From the cell containing the given text, extract its center point as [X, Y] coordinate. 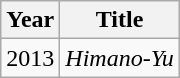
Himano-Yu [120, 58]
2013 [30, 58]
Year [30, 20]
Title [120, 20]
